Pinpoint the cell where the given text exists, returning its (x, y) midpoint coordinate. 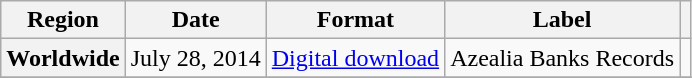
Format (355, 20)
Digital download (355, 58)
Worldwide (63, 58)
Region (63, 20)
Date (196, 20)
July 28, 2014 (196, 58)
Label (562, 20)
Azealia Banks Records (562, 58)
